Locate the cell with the specified text and output its [X, Y] center coordinate. 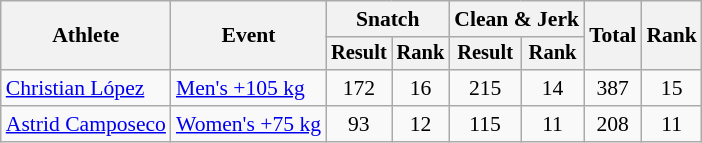
Clean & Jerk [516, 19]
12 [421, 124]
Christian López [86, 88]
93 [359, 124]
15 [672, 88]
172 [359, 88]
208 [612, 124]
16 [421, 88]
387 [612, 88]
Women's +75 kg [248, 124]
Astrid Camposeco [86, 124]
14 [552, 88]
215 [485, 88]
Snatch [388, 19]
115 [485, 124]
Men's +105 kg [248, 88]
Event [248, 36]
Total [612, 36]
Athlete [86, 36]
